Identify which cell holds the provided text, then report its (X, Y) central coordinate. 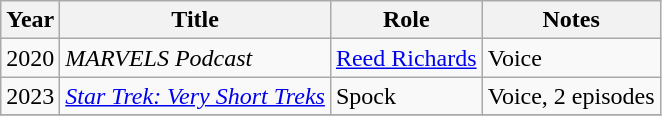
Star Trek: Very Short Treks (196, 96)
Year (30, 20)
Notes (571, 20)
Role (406, 20)
Title (196, 20)
Reed Richards (406, 58)
Voice (571, 58)
2020 (30, 58)
Voice, 2 episodes (571, 96)
2023 (30, 96)
Spock (406, 96)
MARVELS Podcast (196, 58)
